Extract the (X, Y) coordinate from the center of the cell holding the provided text.  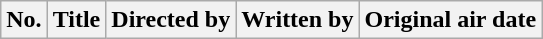
Written by (298, 20)
Title (76, 20)
No. (24, 20)
Directed by (171, 20)
Original air date (450, 20)
